Return the [x, y] coordinate for the center point of the cell that contains the specified text.  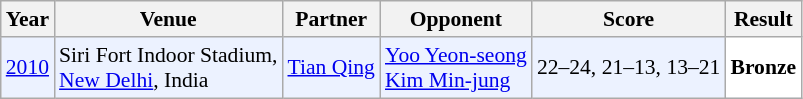
Score [629, 19]
22–24, 21–13, 13–21 [629, 68]
Tian Qing [331, 68]
Siri Fort Indoor Stadium,New Delhi, India [168, 68]
Bronze [763, 68]
Result [763, 19]
Year [28, 19]
Partner [331, 19]
Yoo Yeon-seong Kim Min-jung [456, 68]
Opponent [456, 19]
2010 [28, 68]
Venue [168, 19]
